Pinpoint the cell where the given text exists, returning its (x, y) midpoint coordinate. 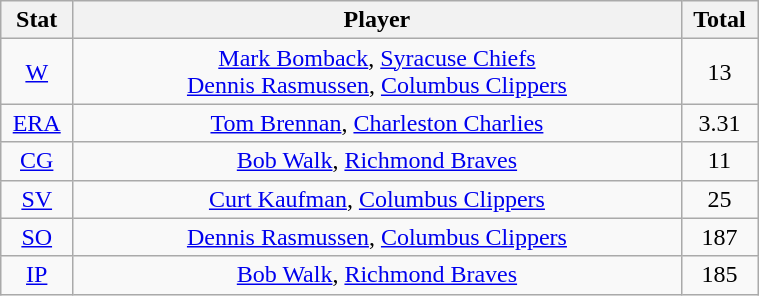
187 (719, 237)
W (37, 72)
11 (719, 161)
185 (719, 275)
Player (378, 20)
Tom Brennan, Charleston Charlies (378, 123)
3.31 (719, 123)
Mark Bomback, Syracuse Chiefs Dennis Rasmussen, Columbus Clippers (378, 72)
13 (719, 72)
CG (37, 161)
SO (37, 237)
Curt Kaufman, Columbus Clippers (378, 199)
25 (719, 199)
Dennis Rasmussen, Columbus Clippers (378, 237)
IP (37, 275)
Stat (37, 20)
Total (719, 20)
ERA (37, 123)
SV (37, 199)
